Provide the [X, Y] coordinate of the cell's center where the given text is located.  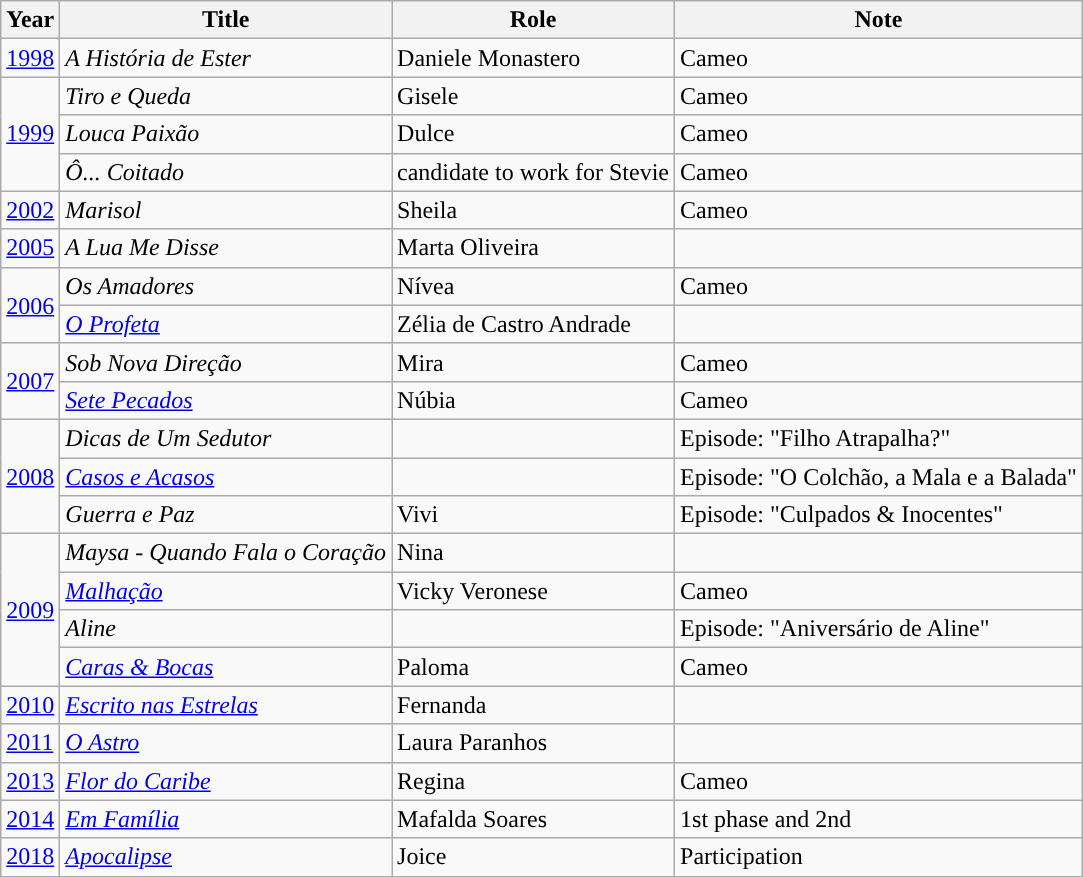
Os Amadores [226, 286]
Tiro e Queda [226, 96]
Daniele Monastero [534, 58]
Maysa - Quando Fala o Coração [226, 553]
O Astro [226, 743]
Ô... Coitado [226, 172]
Participation [879, 857]
Regina [534, 781]
Episode: "Aniversário de Aline" [879, 629]
2007 [30, 381]
Sheila [534, 210]
Núbia [534, 400]
2006 [30, 305]
Episode: "O Colchão, a Mala e a Balada" [879, 477]
1998 [30, 58]
Escrito nas Estrelas [226, 705]
Marisol [226, 210]
2009 [30, 610]
Paloma [534, 667]
2010 [30, 705]
A História de Ester [226, 58]
Malhação [226, 591]
2005 [30, 248]
Title [226, 20]
Sete Pecados [226, 400]
Gisele [534, 96]
Note [879, 20]
Vicky Veronese [534, 591]
Vivi [534, 515]
Aline [226, 629]
Marta Oliveira [534, 248]
Role [534, 20]
Nina [534, 553]
Flor do Caribe [226, 781]
A Lua Me Disse [226, 248]
Dicas de Um Sedutor [226, 438]
1999 [30, 134]
Mira [534, 362]
Louca Paixão [226, 134]
Apocalipse [226, 857]
2011 [30, 743]
Laura Paranhos [534, 743]
Episode: "Filho Atrapalha?" [879, 438]
Year [30, 20]
candidate to work for Stevie [534, 172]
Mafalda Soares [534, 819]
1st phase and 2nd [879, 819]
2018 [30, 857]
Joice [534, 857]
Casos e Acasos [226, 477]
Nívea [534, 286]
Zélia de Castro Andrade [534, 324]
Caras & Bocas [226, 667]
Sob Nova Direção [226, 362]
Fernanda [534, 705]
2014 [30, 819]
Episode: "Culpados & Inocentes" [879, 515]
O Profeta [226, 324]
2002 [30, 210]
2013 [30, 781]
2008 [30, 476]
Em Família [226, 819]
Dulce [534, 134]
Guerra e Paz [226, 515]
